Search for the cell housing the specified text and yield its (x, y) center coordinate. 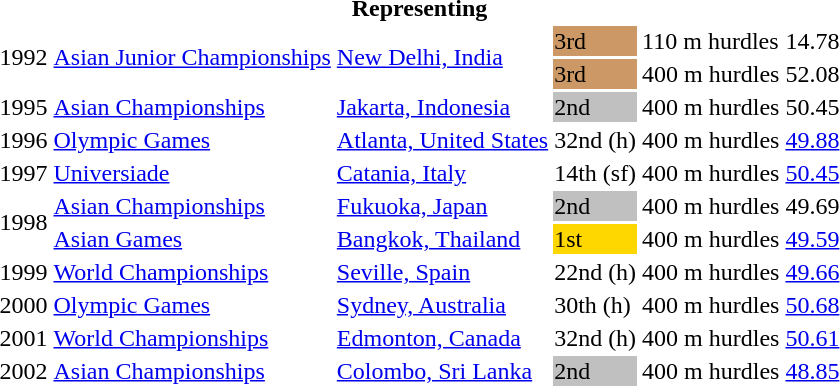
Asian Games (192, 239)
Jakarta, Indonesia (442, 107)
Catania, Italy (442, 173)
Universiade (192, 173)
22nd (h) (596, 272)
110 m hurdles (711, 41)
1st (596, 239)
Colombo, Sri Lanka (442, 371)
Sydney, Australia (442, 305)
New Delhi, India (442, 58)
14th (sf) (596, 173)
30th (h) (596, 305)
Seville, Spain (442, 272)
Edmonton, Canada (442, 338)
Asian Junior Championships (192, 58)
Bangkok, Thailand (442, 239)
Fukuoka, Japan (442, 206)
Atlanta, United States (442, 140)
